Extract the (x, y) coordinate from the center of the cell holding the provided text.  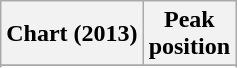
Peakposition (189, 34)
Chart (2013) (72, 34)
